Search for the cell housing the specified text and yield its [x, y] center coordinate. 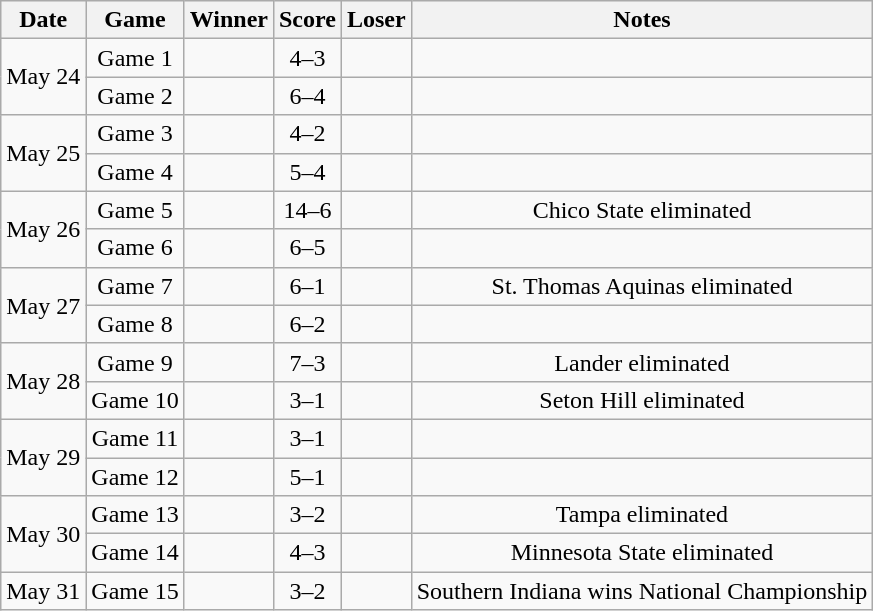
May 24 [44, 77]
May 29 [44, 457]
6–4 [307, 96]
6–2 [307, 324]
Minnesota State eliminated [642, 553]
Winner [228, 20]
May 30 [44, 534]
Game 2 [135, 96]
Game 12 [135, 477]
Chico State eliminated [642, 210]
Notes [642, 20]
Game 6 [135, 248]
5–1 [307, 477]
Game 4 [135, 172]
May 25 [44, 153]
May 27 [44, 305]
Game 15 [135, 591]
Seton Hill eliminated [642, 400]
14–6 [307, 210]
6–5 [307, 248]
Tampa eliminated [642, 515]
May 28 [44, 381]
Game 8 [135, 324]
Date [44, 20]
Lander eliminated [642, 362]
Game 10 [135, 400]
Game 9 [135, 362]
7–3 [307, 362]
4–2 [307, 134]
May 31 [44, 591]
6–1 [307, 286]
Game 5 [135, 210]
Game 3 [135, 134]
5–4 [307, 172]
Southern Indiana wins National Championship [642, 591]
Score [307, 20]
Game [135, 20]
Game 14 [135, 553]
St. Thomas Aquinas eliminated [642, 286]
Game 11 [135, 438]
May 26 [44, 229]
Game 13 [135, 515]
Game 1 [135, 58]
Loser [376, 20]
Game 7 [135, 286]
